Return (x, y) of the center of cell containing provided text 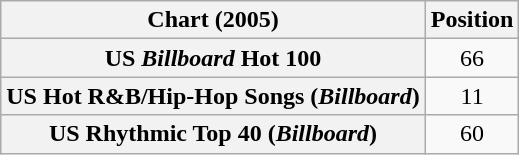
Chart (2005) (213, 20)
11 (472, 96)
66 (472, 58)
60 (472, 134)
US Billboard Hot 100 (213, 58)
Position (472, 20)
US Rhythmic Top 40 (Billboard) (213, 134)
US Hot R&B/Hip-Hop Songs (Billboard) (213, 96)
